Return the [X, Y] coordinate for the center point of the cell that contains the specified text.  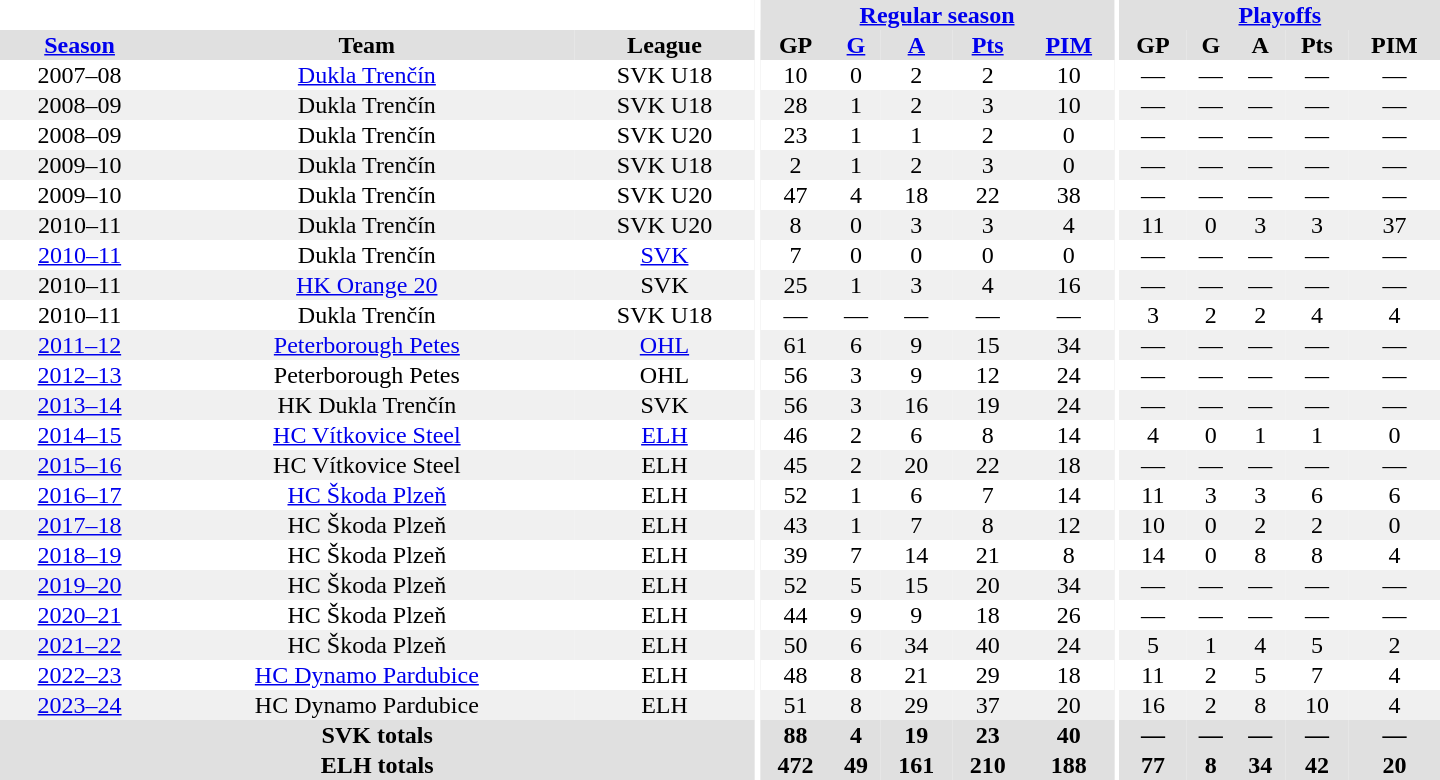
51 [796, 705]
2021–22 [80, 645]
Playoffs [1280, 15]
Regular season [937, 15]
2014–15 [80, 435]
88 [796, 735]
Season [80, 45]
ELH totals [377, 765]
48 [796, 675]
42 [1317, 765]
25 [796, 285]
2013–14 [80, 405]
38 [1068, 195]
188 [1068, 765]
210 [988, 765]
49 [856, 765]
26 [1068, 615]
HK Orange 20 [366, 285]
161 [916, 765]
2012–13 [80, 375]
HK Dukla Trenčín [366, 405]
2015–16 [80, 465]
472 [796, 765]
2020–21 [80, 615]
SVK totals [377, 735]
61 [796, 345]
League [664, 45]
2007–08 [80, 75]
50 [796, 645]
2017–18 [80, 525]
2018–19 [80, 555]
2019–20 [80, 585]
77 [1153, 765]
43 [796, 525]
45 [796, 465]
2011–12 [80, 345]
2023–24 [80, 705]
28 [796, 105]
47 [796, 195]
2022–23 [80, 675]
39 [796, 555]
Team [366, 45]
44 [796, 615]
46 [796, 435]
2016–17 [80, 495]
